Pinpoint the cell where the given text exists, returning its [x, y] midpoint coordinate. 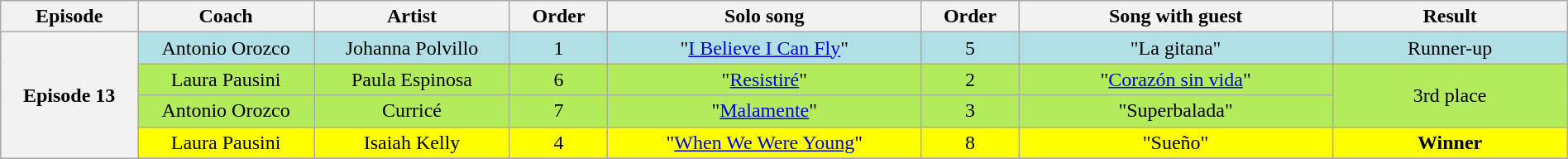
"I Believe I Can Fly" [764, 48]
Solo song [764, 17]
Paula Espinosa [412, 79]
"When We Were Young" [764, 142]
2 [970, 79]
3rd place [1450, 95]
8 [970, 142]
"Sueño" [1176, 142]
6 [558, 79]
Episode [69, 17]
Episode 13 [69, 95]
"Superbalada" [1176, 111]
Curricé [412, 111]
1 [558, 48]
4 [558, 142]
"Corazón sin vida" [1176, 79]
Artist [412, 17]
Runner-up [1450, 48]
Song with guest [1176, 17]
"La gitana" [1176, 48]
"Malamente" [764, 111]
7 [558, 111]
Isaiah Kelly [412, 142]
Coach [225, 17]
Winner [1450, 142]
5 [970, 48]
"Resistiré" [764, 79]
Result [1450, 17]
3 [970, 111]
Johanna Polvillo [412, 48]
